For the text-containing cell, return its midpoint in (X, Y) coordinate format. 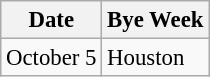
October 5 (52, 58)
Date (52, 20)
Bye Week (156, 20)
Houston (156, 58)
